Detect which cell encompasses the target text, then output its [X, Y] center coordinate. 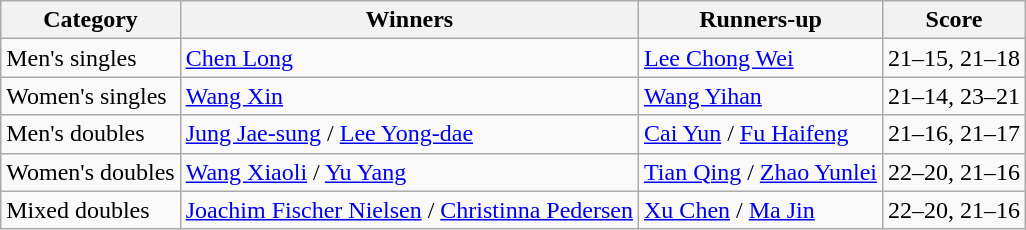
Xu Chen / Ma Jin [761, 210]
Score [954, 20]
21–16, 21–17 [954, 134]
Men's singles [90, 58]
Chen Long [409, 58]
Wang Yihan [761, 96]
Cai Yun / Fu Haifeng [761, 134]
Women's singles [90, 96]
Men's doubles [90, 134]
Women's doubles [90, 172]
Tian Qing / Zhao Yunlei [761, 172]
21–14, 23–21 [954, 96]
21–15, 21–18 [954, 58]
Runners-up [761, 20]
Winners [409, 20]
Wang Xin [409, 96]
Lee Chong Wei [761, 58]
Category [90, 20]
Joachim Fischer Nielsen / Christinna Pedersen [409, 210]
Jung Jae-sung / Lee Yong-dae [409, 134]
Mixed doubles [90, 210]
Wang Xiaoli / Yu Yang [409, 172]
